Provide the (X, Y) coordinate of the cell's center where the given text is located.  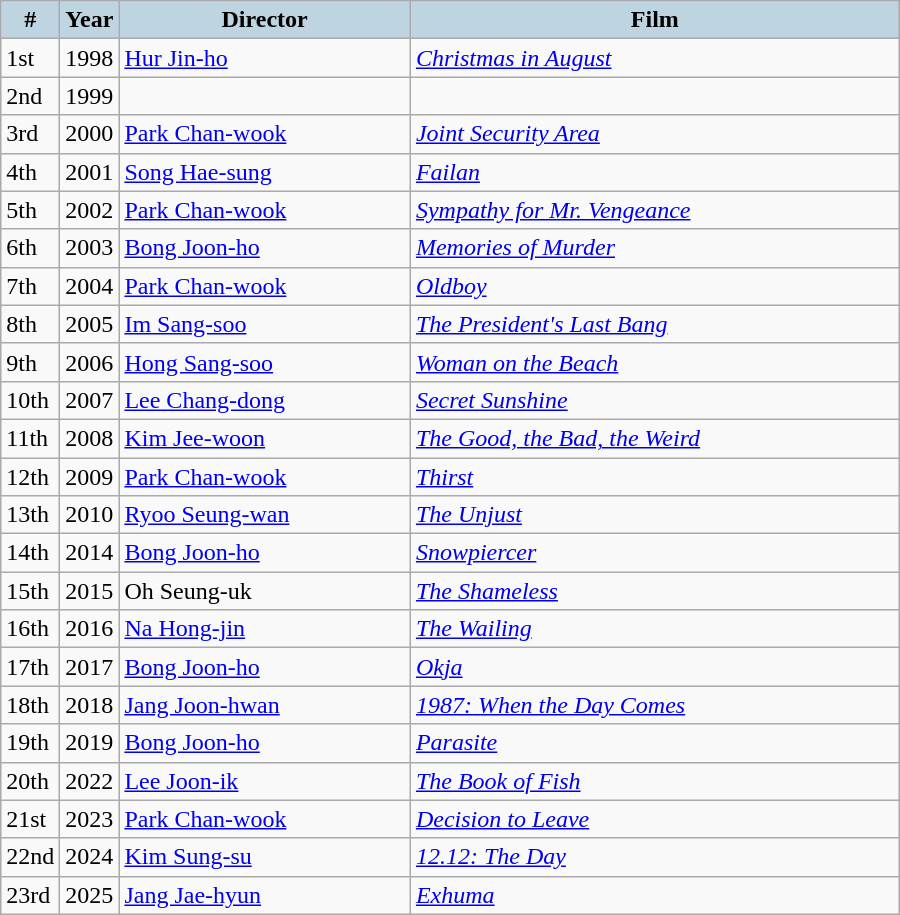
Okja (654, 667)
The Unjust (654, 515)
The Good, the Bad, the Weird (654, 438)
2017 (90, 667)
2024 (90, 857)
Failan (654, 172)
5th (30, 210)
Sympathy for Mr. Vengeance (654, 210)
7th (30, 286)
2005 (90, 324)
Jang Joon-hwan (265, 705)
2nd (30, 96)
Director (265, 20)
Oldboy (654, 286)
1987: When the Day Comes (654, 705)
Parasite (654, 743)
3rd (30, 134)
2025 (90, 895)
Decision to Leave (654, 819)
12th (30, 477)
1998 (90, 58)
8th (30, 324)
The Book of Fish (654, 781)
Christmas in August (654, 58)
2018 (90, 705)
Film (654, 20)
11th (30, 438)
2000 (90, 134)
23rd (30, 895)
2004 (90, 286)
1999 (90, 96)
2014 (90, 553)
Song Hae-sung (265, 172)
Lee Joon-ik (265, 781)
6th (30, 248)
17th (30, 667)
The Shameless (654, 591)
2002 (90, 210)
12.12: The Day (654, 857)
2001 (90, 172)
21st (30, 819)
Hur Jin-ho (265, 58)
Na Hong-jin (265, 629)
Lee Chang-dong (265, 400)
Kim Sung-su (265, 857)
Exhuma (654, 895)
The Wailing (654, 629)
Im Sang-soo (265, 324)
2019 (90, 743)
The President's Last Bang (654, 324)
20th (30, 781)
Woman on the Beach (654, 362)
Thirst (654, 477)
10th (30, 400)
Hong Sang-soo (265, 362)
2022 (90, 781)
2015 (90, 591)
Joint Security Area (654, 134)
16th (30, 629)
# (30, 20)
2009 (90, 477)
Year (90, 20)
2016 (90, 629)
2008 (90, 438)
2010 (90, 515)
19th (30, 743)
14th (30, 553)
22nd (30, 857)
Snowpiercer (654, 553)
2003 (90, 248)
Secret Sunshine (654, 400)
Ryoo Seung-wan (265, 515)
9th (30, 362)
2006 (90, 362)
18th (30, 705)
Oh Seung-uk (265, 591)
2007 (90, 400)
Memories of Murder (654, 248)
Jang Jae-hyun (265, 895)
13th (30, 515)
1st (30, 58)
2023 (90, 819)
4th (30, 172)
Kim Jee-woon (265, 438)
15th (30, 591)
